Determine the (X, Y) coordinate at the center of the cell enclosing the given text.  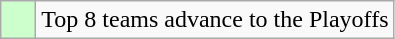
Top 8 teams advance to the Playoffs (215, 20)
